Detect which cell encompasses the target text, then output its [x, y] center coordinate. 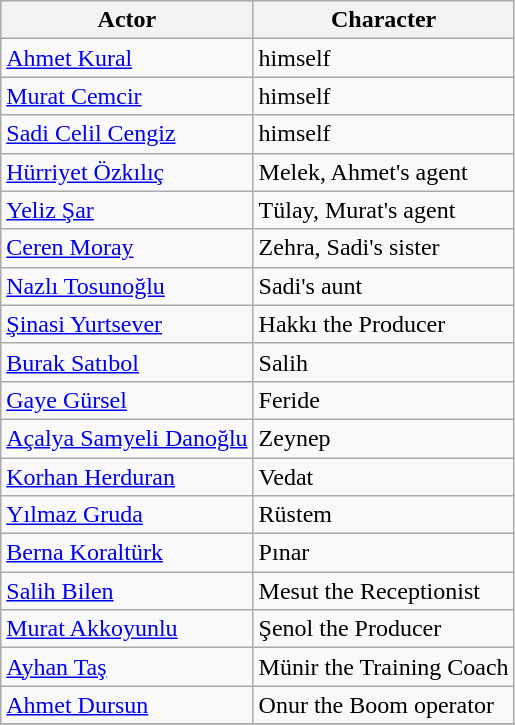
Gaye Gürsel [127, 400]
Salih Bilen [127, 591]
Açalya Samyeli Danoğlu [127, 438]
Sadi's aunt [384, 286]
Murat Akkoyunlu [127, 629]
Tülay, Murat's agent [384, 210]
Murat Cemcir [127, 96]
Salih [384, 362]
Melek, Ahmet's agent [384, 172]
Ceren Moray [127, 248]
Berna Koraltürk [127, 553]
Korhan Herduran [127, 477]
Ahmet Kural [127, 58]
Actor [127, 20]
Burak Satıbol [127, 362]
Rüstem [384, 515]
Pınar [384, 553]
Zehra, Sadi's sister [384, 248]
Sadi Celil Cengiz [127, 134]
Hürriyet Özkılıç [127, 172]
Münir the Training Coach [384, 667]
Mesut the Receptionist [384, 591]
Zeynep [384, 438]
Hakkı the Producer [384, 324]
Character [384, 20]
Yılmaz Gruda [127, 515]
Şenol the Producer [384, 629]
Feride [384, 400]
Ahmet Dursun [127, 705]
Şinasi Yurtsever [127, 324]
Vedat [384, 477]
Yeliz Şar [127, 210]
Onur the Boom operator [384, 705]
Nazlı Tosunoğlu [127, 286]
Ayhan Taş [127, 667]
